Find where the given text appears and provide that cell's center as (x, y) coordinate. 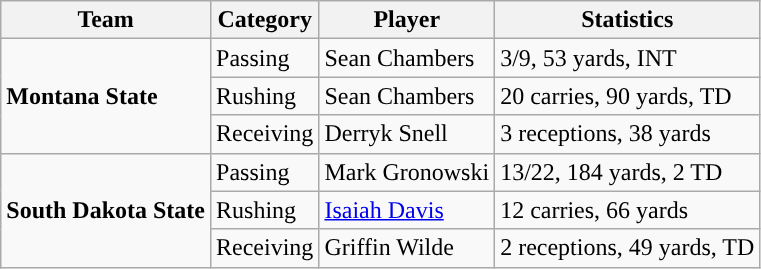
2 receptions, 49 yards, TD (628, 248)
South Dakota State (106, 210)
Statistics (628, 20)
Griffin Wilde (407, 248)
20 carries, 90 yards, TD (628, 96)
3 receptions, 38 yards (628, 134)
Derryk Snell (407, 134)
Montana State (106, 96)
3/9, 53 yards, INT (628, 58)
Mark Gronowski (407, 172)
Team (106, 20)
Category (265, 20)
13/22, 184 yards, 2 TD (628, 172)
12 carries, 66 yards (628, 210)
Player (407, 20)
Isaiah Davis (407, 210)
